Detect which cell encompasses the target text, then output its (X, Y) center coordinate. 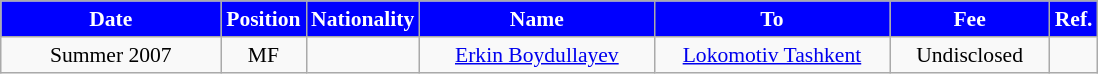
To (772, 19)
Nationality (362, 19)
Ref. (1074, 19)
Summer 2007 (111, 55)
MF (264, 55)
Lokomotiv Tashkent (772, 55)
Fee (970, 19)
Name (536, 19)
Erkin Boydullayev (536, 55)
Undisclosed (970, 55)
Date (111, 19)
Position (264, 19)
